Determine the [x, y] coordinate at the center of the cell enclosing the given text.  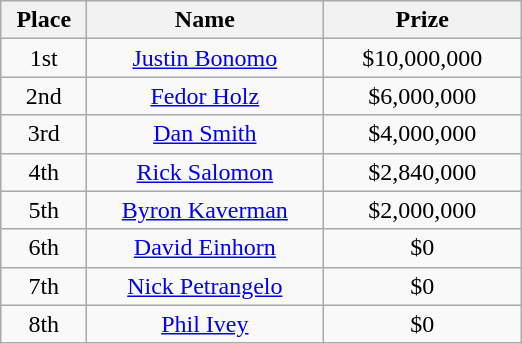
Justin Bonomo [205, 58]
Fedor Holz [205, 96]
Place [44, 20]
Nick Petrangelo [205, 286]
$6,000,000 [422, 96]
$10,000,000 [422, 58]
Rick Salomon [205, 172]
$4,000,000 [422, 134]
3rd [44, 134]
Prize [422, 20]
$2,000,000 [422, 210]
David Einhorn [205, 248]
7th [44, 286]
Dan Smith [205, 134]
6th [44, 248]
$2,840,000 [422, 172]
2nd [44, 96]
4th [44, 172]
1st [44, 58]
Byron Kaverman [205, 210]
Name [205, 20]
Phil Ivey [205, 324]
8th [44, 324]
5th [44, 210]
